Return [x, y] of the center of cell containing provided text 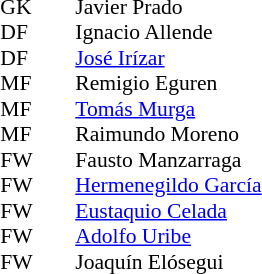
Eustaquio Celada [168, 211]
José Irízar [168, 58]
Ignacio Allende [168, 33]
Tomás Murga [168, 109]
Hermenegildo García [168, 185]
Raimundo Moreno [168, 135]
Remigio Eguren [168, 83]
Adolfo Uribe [168, 237]
Fausto Manzarraga [168, 160]
